From the cell containing the given text, extract its center point as (x, y) coordinate. 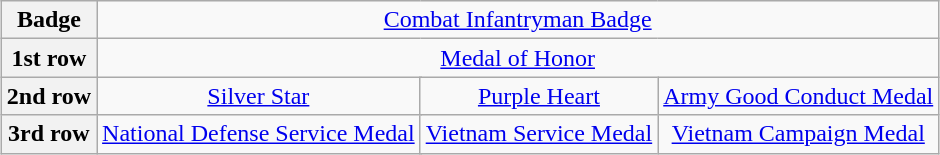
Combat Infantryman Badge (518, 20)
3rd row (48, 134)
Badge (48, 20)
Vietnam Campaign Medal (798, 134)
Silver Star (259, 96)
Vietnam Service Medal (539, 134)
1st row (48, 58)
2nd row (48, 96)
Medal of Honor (518, 58)
Army Good Conduct Medal (798, 96)
Purple Heart (539, 96)
National Defense Service Medal (259, 134)
